Return the (x, y) coordinate for the center point of the cell that contains the specified text.  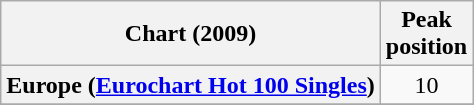
Europe (Eurochart Hot 100 Singles) (191, 85)
Peakposition (426, 34)
Chart (2009) (191, 34)
10 (426, 85)
